From the cell containing the given text, extract its center point as (X, Y) coordinate. 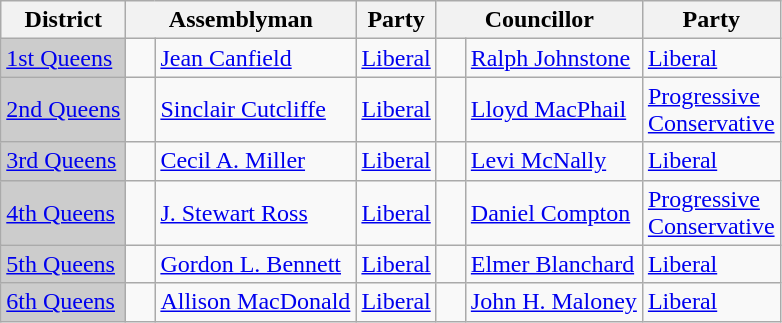
Daniel Compton (554, 212)
5th Queens (64, 264)
Cecil A. Miller (256, 161)
Ralph Johnstone (554, 58)
District (64, 20)
Levi McNally (554, 161)
Elmer Blanchard (554, 264)
J. Stewart Ross (256, 212)
2nd Queens (64, 110)
6th Queens (64, 302)
John H. Maloney (554, 302)
Gordon L. Bennett (256, 264)
1st Queens (64, 58)
Lloyd MacPhail (554, 110)
Sinclair Cutcliffe (256, 110)
3rd Queens (64, 161)
Assemblyman (241, 20)
Allison MacDonald (256, 302)
Councillor (539, 20)
4th Queens (64, 212)
Jean Canfield (256, 58)
